Scan for the cell matching the given text and deliver its (x, y) coordinate at center. 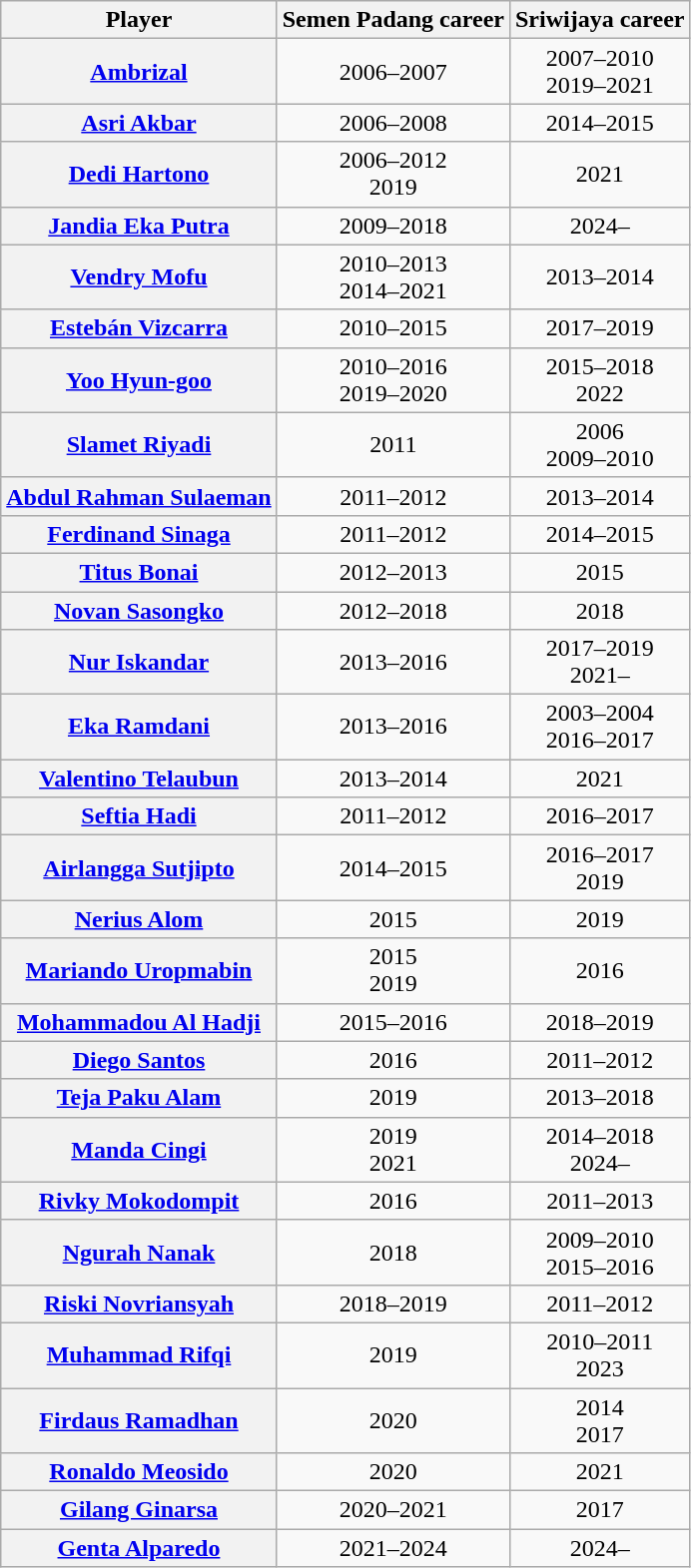
2016–2017 (599, 816)
Ronaldo Meosido (139, 1472)
Genta Alparedo (139, 1548)
2017 (599, 1510)
Teja Paku Alam (139, 1098)
Estebán Vizcarra (139, 328)
2020–2021 (393, 1510)
Ferdinand Sinaga (139, 534)
Slamet Riyadi (139, 445)
2016–20172019 (599, 868)
2009–2018 (393, 226)
Ngurah Nanak (139, 1252)
Seftia Hadi (139, 816)
Dedi Hartono (139, 174)
20062009–2010 (599, 445)
2011–2013 (599, 1201)
2006–20122019 (393, 174)
2006–2007 (393, 72)
2017–2019 (599, 328)
Yoo Hyun-goo (139, 379)
2012–2018 (393, 610)
2014–20182024– (599, 1150)
2006–2008 (393, 123)
Muhammad Rifqi (139, 1355)
Abdul Rahman Sulaeman (139, 496)
2003–20042016–2017 (599, 727)
Titus Bonai (139, 572)
2015–2016 (393, 1022)
Gilang Ginarsa (139, 1510)
Novan Sasongko (139, 610)
2012–2013 (393, 572)
2009–20102015–2016 (599, 1252)
Nur Iskandar (139, 663)
Sriwijaya career (599, 20)
Semen Padang career (393, 20)
2017–20192021– (599, 663)
2010–20112023 (599, 1355)
20192021 (393, 1150)
Rivky Mokodompit (139, 1201)
2007–20102019–2021 (599, 72)
20142017 (599, 1419)
Jandia Eka Putra (139, 226)
Mohammadou Al Hadji (139, 1022)
Diego Santos (139, 1060)
Manda Cingi (139, 1150)
2010–20162019–2020 (393, 379)
Firdaus Ramadhan (139, 1419)
Mariando Uropmabin (139, 970)
Nerius Alom (139, 919)
Vendry Mofu (139, 277)
Riski Novriansyah (139, 1304)
20152019 (393, 970)
Eka Ramdani (139, 727)
Ambrizal (139, 72)
2010–20132014–2021 (393, 277)
2011 (393, 445)
Player (139, 20)
2021–2024 (393, 1548)
2013–2018 (599, 1098)
2015–20182022 (599, 379)
Airlangga Sutjipto (139, 868)
2010–2015 (393, 328)
Asri Akbar (139, 123)
Valentino Telaubun (139, 779)
